Search for the cell housing the specified text and yield its (x, y) center coordinate. 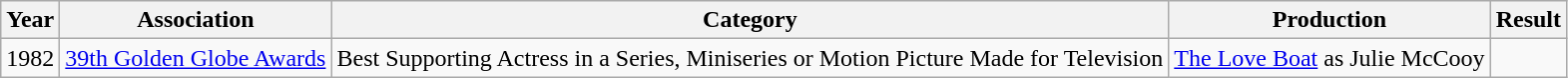
Production (1329, 20)
1982 (30, 58)
Best Supporting Actress in a Series, Miniseries or Motion Picture Made for Television (751, 58)
39th Golden Globe Awards (196, 58)
Result (1528, 20)
Category (751, 20)
The Love Boat as Julie McCooy (1329, 58)
Year (30, 20)
Association (196, 20)
